Find where the given text appears and provide that cell's center as (x, y) coordinate. 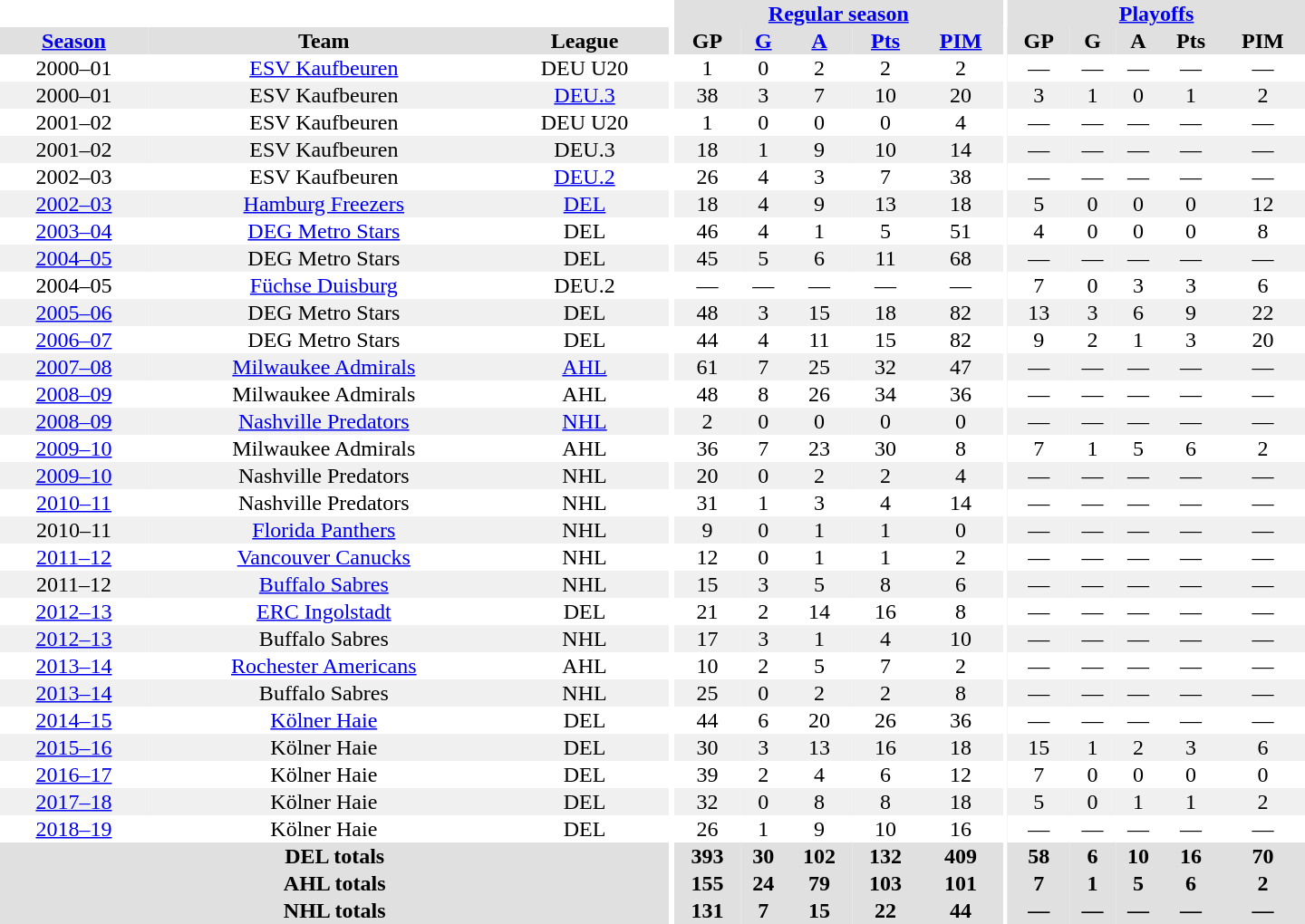
31 (707, 503)
155 (707, 883)
131 (707, 910)
39 (707, 775)
AHL totals (334, 883)
21 (707, 611)
46 (707, 231)
101 (961, 883)
34 (886, 394)
Vancouver Canucks (324, 557)
79 (819, 883)
2014–15 (74, 720)
17 (707, 639)
102 (819, 856)
Rochester Americans (324, 666)
24 (763, 883)
70 (1263, 856)
2017–18 (74, 802)
Team (324, 41)
409 (961, 856)
Playoffs (1156, 14)
2006–07 (74, 340)
2018–19 (74, 829)
132 (886, 856)
NHL totals (334, 910)
Florida Panthers (324, 530)
23 (819, 448)
DEL totals (334, 856)
61 (707, 367)
Füchse Duisburg (324, 285)
393 (707, 856)
68 (961, 258)
Hamburg Freezers (324, 204)
47 (961, 367)
2003–04 (74, 231)
51 (961, 231)
ERC Ingolstadt (324, 611)
45 (707, 258)
2016–17 (74, 775)
2015–16 (74, 747)
58 (1039, 856)
2007–08 (74, 367)
League (585, 41)
2005–06 (74, 313)
Regular season (839, 14)
Season (74, 41)
103 (886, 883)
